Find where the given text appears and provide that cell's center as [X, Y] coordinate. 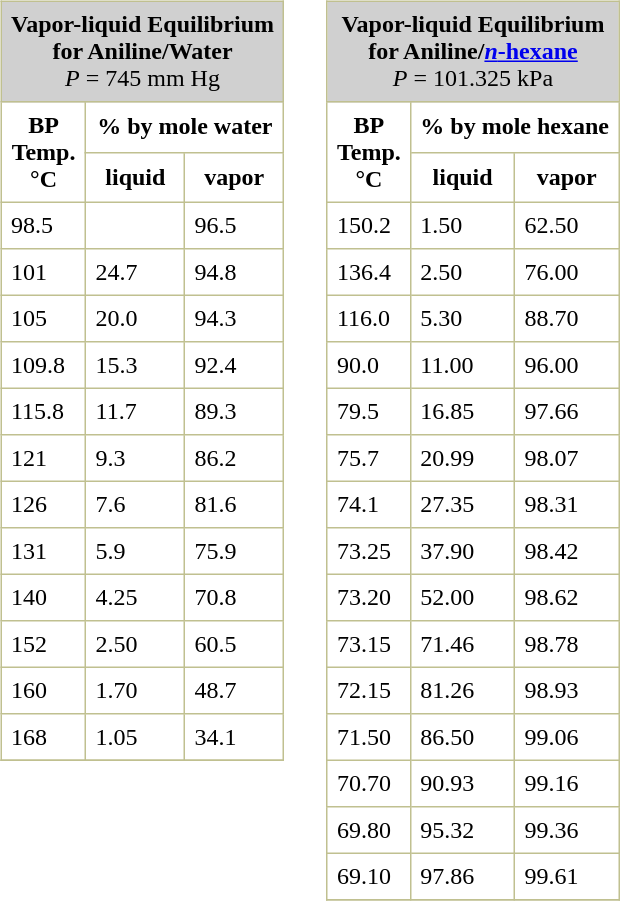
99.36 [567, 830]
98.62 [567, 597]
11.7 [136, 411]
1.50 [463, 225]
37.90 [463, 551]
73.15 [368, 644]
71.46 [463, 644]
79.5 [368, 411]
98.78 [567, 644]
126 [44, 504]
115.8 [44, 411]
75.9 [234, 551]
140 [44, 597]
5.30 [463, 318]
160 [44, 690]
92.4 [234, 365]
97.66 [567, 411]
95.32 [463, 830]
4.25 [136, 597]
48.7 [234, 690]
152 [44, 644]
98.93 [567, 690]
Vapor-liquid Equilibriumfor Aniline/n-hexaneP = 101.325 kPa [472, 51]
11.00 [463, 365]
7.6 [136, 504]
69.80 [368, 830]
86.2 [234, 458]
20.0 [136, 318]
121 [44, 458]
96.5 [234, 225]
99.06 [567, 737]
Vapor-liquid Equilibriumfor Aniline/WaterP = 745 mm Hg [142, 51]
116.0 [368, 318]
88.70 [567, 318]
1.05 [136, 737]
136.4 [368, 272]
71.50 [368, 737]
70.8 [234, 597]
76.00 [567, 272]
24.7 [136, 272]
89.3 [234, 411]
81.6 [234, 504]
99.61 [567, 876]
94.3 [234, 318]
34.1 [234, 737]
131 [44, 551]
60.5 [234, 644]
16.85 [463, 411]
90.93 [463, 783]
73.20 [368, 597]
74.1 [368, 504]
20.99 [463, 458]
27.35 [463, 504]
9.3 [136, 458]
101 [44, 272]
96.00 [567, 365]
99.16 [567, 783]
86.50 [463, 737]
52.00 [463, 597]
5.9 [136, 551]
105 [44, 318]
% by mole hexane [515, 127]
150.2 [368, 225]
98.42 [567, 551]
168 [44, 737]
98.5 [44, 225]
97.86 [463, 876]
15.3 [136, 365]
70.70 [368, 783]
109.8 [44, 365]
98.07 [567, 458]
69.10 [368, 876]
1.70 [136, 690]
% by mole water [185, 127]
75.7 [368, 458]
94.8 [234, 272]
90.0 [368, 365]
81.26 [463, 690]
72.15 [368, 690]
73.25 [368, 551]
62.50 [567, 225]
98.31 [567, 504]
